Output the [X, Y] coordinate of the center of the cell containing the given text.  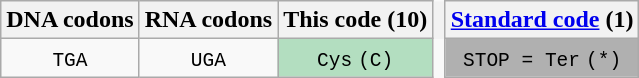
This code (10) [356, 20]
Cys (C) [356, 58]
RNA codons [208, 20]
UGA [208, 58]
TGA [70, 58]
DNA codons [70, 20]
Standard code (1) [542, 20]
STOP = Ter (*) [542, 58]
